Search for the cell housing the specified text and yield its [x, y] center coordinate. 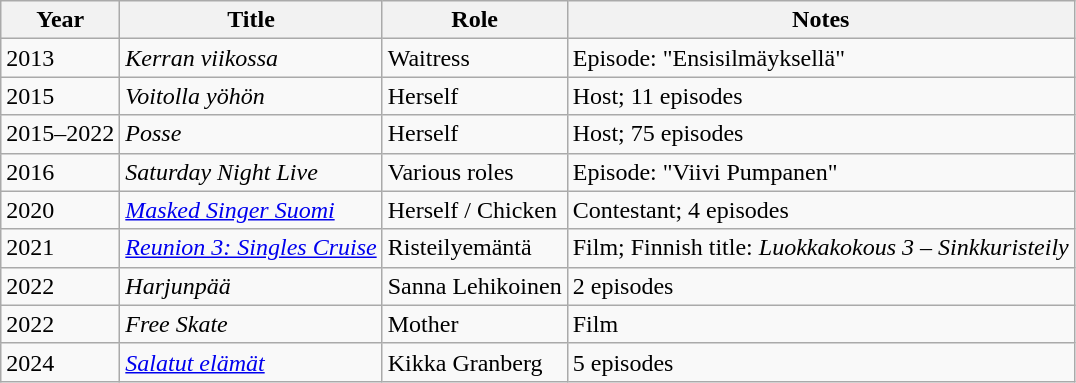
Saturday Night Live [251, 172]
Title [251, 20]
Mother [474, 324]
2020 [60, 210]
2015 [60, 96]
Various roles [474, 172]
Harjunpää [251, 286]
Risteilyemäntä [474, 248]
2015–2022 [60, 134]
Host; 11 episodes [820, 96]
Episode: "Ensisilmäyksellä" [820, 58]
Sanna Lehikoinen [474, 286]
Posse [251, 134]
Reunion 3: Singles Cruise [251, 248]
Waitress [474, 58]
Kikka Granberg [474, 362]
Film; Finnish title: Luokkakokous 3 – Sinkkuristeily [820, 248]
Salatut elämät [251, 362]
Kerran viikossa [251, 58]
Role [474, 20]
Contestant; 4 episodes [820, 210]
2021 [60, 248]
Herself / Chicken [474, 210]
2024 [60, 362]
2 episodes [820, 286]
Voitolla yöhön [251, 96]
5 episodes [820, 362]
Masked Singer Suomi [251, 210]
Film [820, 324]
Year [60, 20]
Episode: "Viivi Pumpanen" [820, 172]
Host; 75 episodes [820, 134]
Notes [820, 20]
Free Skate [251, 324]
2013 [60, 58]
2016 [60, 172]
